Detect which cell encompasses the target text, then output its (x, y) center coordinate. 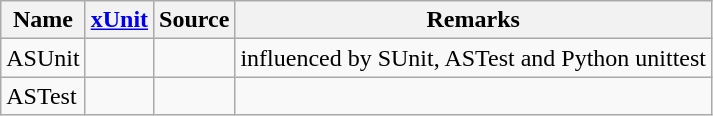
Name (43, 20)
xUnit (119, 20)
Remarks (474, 20)
influenced by SUnit, ASTest and Python unittest (474, 58)
ASTest (43, 96)
ASUnit (43, 58)
Source (194, 20)
